Scan for the cell matching the given text and deliver its (X, Y) coordinate at center. 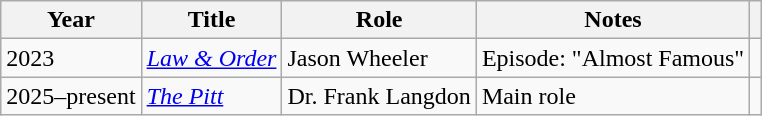
Dr. Frank Langdon (379, 96)
The Pitt (212, 96)
Notes (612, 20)
2025–present (71, 96)
Year (71, 20)
Law & Order (212, 58)
Title (212, 20)
Role (379, 20)
2023 (71, 58)
Main role (612, 96)
Jason Wheeler (379, 58)
Episode: "Almost Famous" (612, 58)
